Detect which cell encompasses the target text, then output its (x, y) center coordinate. 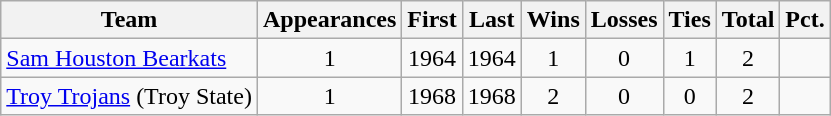
First (432, 20)
Troy Trojans (Troy State) (130, 96)
Wins (553, 20)
Appearances (329, 20)
Total (748, 20)
Team (130, 20)
Last (492, 20)
Losses (624, 20)
Sam Houston Bearkats (130, 58)
Pct. (805, 20)
Ties (690, 20)
